Pinpoint the cell where the given text exists, returning its (X, Y) midpoint coordinate. 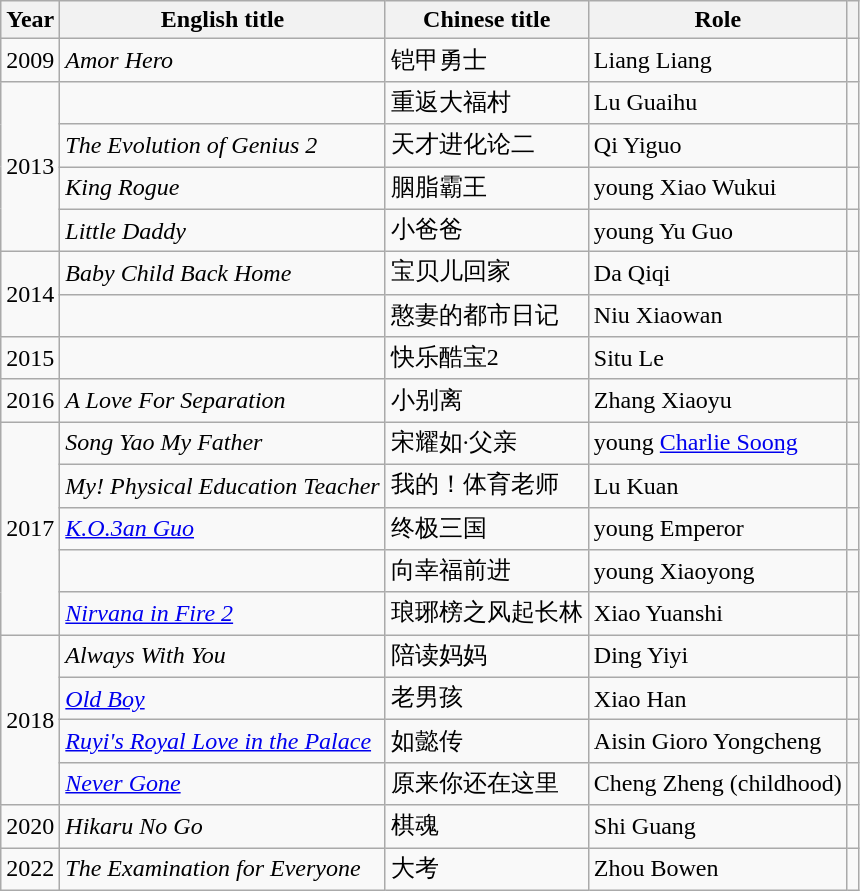
Ruyi's Royal Love in the Palace (222, 742)
English title (222, 20)
young Xiao Wukui (718, 188)
小爸爸 (486, 230)
Xiao Han (718, 698)
Amor Hero (222, 60)
King Rogue (222, 188)
如懿传 (486, 742)
Ding Yiyi (718, 656)
Zhang Xiaoyu (718, 400)
Shi Guang (718, 826)
重返大福村 (486, 102)
憨妻的都市日记 (486, 316)
2015 (30, 358)
young Xiaoyong (718, 572)
Baby Child Back Home (222, 274)
2013 (30, 166)
Song Yao My Father (222, 444)
陪读妈妈 (486, 656)
young Yu Guo (718, 230)
2016 (30, 400)
Situ Le (718, 358)
Xiao Yuanshi (718, 614)
2018 (30, 720)
Da Qiqi (718, 274)
Year (30, 20)
我的！体育老师 (486, 486)
Hikaru No Go (222, 826)
Lu Guaihu (718, 102)
宝贝儿回家 (486, 274)
Little Daddy (222, 230)
2022 (30, 870)
young Charlie Soong (718, 444)
铠甲勇士 (486, 60)
宋耀如·父亲 (486, 444)
老男孩 (486, 698)
Cheng Zheng (childhood) (718, 784)
2020 (30, 826)
Aisin Gioro Yongcheng (718, 742)
Never Gone (222, 784)
棋魂 (486, 826)
天才进化论二 (486, 146)
2014 (30, 294)
Chinese title (486, 20)
Liang Liang (718, 60)
原来你还在这里 (486, 784)
快乐酷宝2 (486, 358)
终极三国 (486, 528)
大考 (486, 870)
A Love For Separation (222, 400)
The Evolution of Genius 2 (222, 146)
Qi Yiguo (718, 146)
My! Physical Education Teacher (222, 486)
Niu Xiaowan (718, 316)
Role (718, 20)
向幸福前进 (486, 572)
Zhou Bowen (718, 870)
Lu Kuan (718, 486)
2009 (30, 60)
胭脂霸王 (486, 188)
小别离 (486, 400)
Old Boy (222, 698)
琅琊榜之风起长林 (486, 614)
Nirvana in Fire 2 (222, 614)
2017 (30, 528)
young Emperor (718, 528)
K.O.3an Guo (222, 528)
Always With You (222, 656)
The Examination for Everyone (222, 870)
